For the text-containing cell, return its midpoint in (x, y) coordinate format. 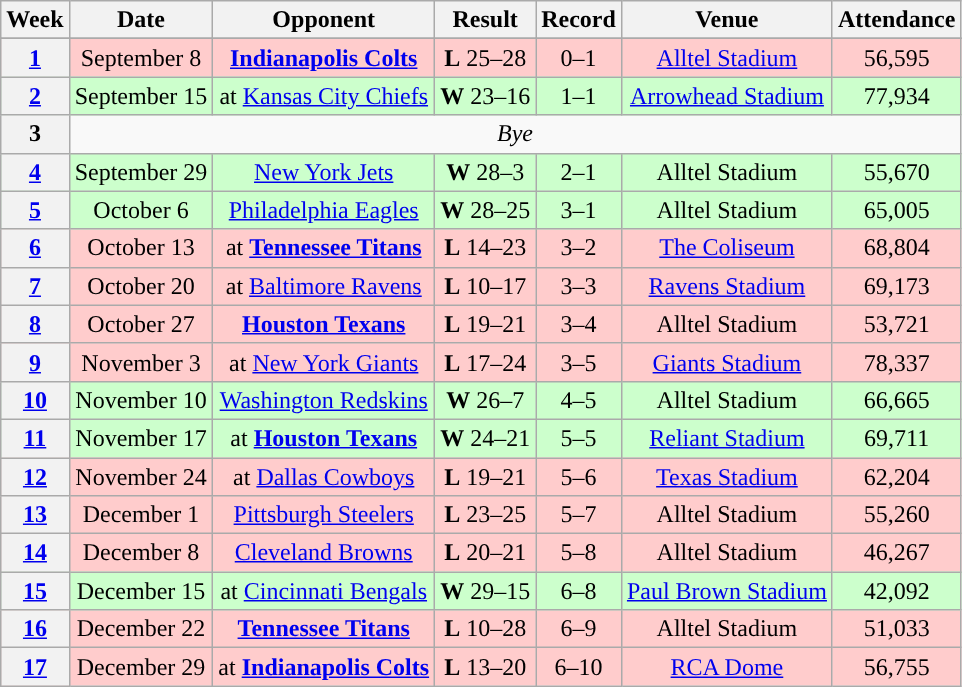
5–7 (579, 515)
September 8 (141, 58)
Bye (515, 134)
Result (486, 20)
Philadelphia Eagles (324, 210)
October 20 (141, 286)
November 10 (141, 400)
Venue (726, 20)
L 17–24 (486, 362)
The Coliseum (726, 248)
Date (141, 20)
Week (35, 20)
at Dallas Cowboys (324, 477)
W 23–16 (486, 96)
Cleveland Browns (324, 553)
at Kansas City Chiefs (324, 96)
13 (35, 515)
Ravens Stadium (726, 286)
2 (35, 96)
5–6 (579, 477)
3–1 (579, 210)
L 13–20 (486, 667)
16 (35, 629)
66,665 (896, 400)
46,267 (896, 553)
December 15 (141, 591)
Arrowhead Stadium (726, 96)
7 (35, 286)
2–1 (579, 172)
56,595 (896, 58)
Indianapolis Colts (324, 58)
51,033 (896, 629)
77,934 (896, 96)
Paul Brown Stadium (726, 591)
Record (579, 20)
6 (35, 248)
L 25–28 (486, 58)
W 26–7 (486, 400)
Attendance (896, 20)
6–9 (579, 629)
11 (35, 438)
5–8 (579, 553)
5 (35, 210)
L 10–28 (486, 629)
L 14–23 (486, 248)
6–10 (579, 667)
September 15 (141, 96)
42,092 (896, 591)
9 (35, 362)
W 28–25 (486, 210)
Houston Texans (324, 324)
8 (35, 324)
3–3 (579, 286)
4–5 (579, 400)
L 23–25 (486, 515)
L 10–17 (486, 286)
78,337 (896, 362)
December 8 (141, 553)
October 6 (141, 210)
December 22 (141, 629)
5–5 (579, 438)
6–8 (579, 591)
at Cincinnati Bengals (324, 591)
17 (35, 667)
Texas Stadium (726, 477)
68,804 (896, 248)
3–5 (579, 362)
New York Jets (324, 172)
at Indianapolis Colts (324, 667)
1–1 (579, 96)
December 1 (141, 515)
November 24 (141, 477)
0–1 (579, 58)
Washington Redskins (324, 400)
62,204 (896, 477)
W 28–3 (486, 172)
at New York Giants (324, 362)
at Houston Texans (324, 438)
at Baltimore Ravens (324, 286)
15 (35, 591)
October 27 (141, 324)
3 (35, 134)
W 24–21 (486, 438)
at Tennessee Titans (324, 248)
55,670 (896, 172)
1 (35, 58)
Tennessee Titans (324, 629)
69,173 (896, 286)
3–4 (579, 324)
Opponent (324, 20)
4 (35, 172)
69,711 (896, 438)
56,755 (896, 667)
14 (35, 553)
55,260 (896, 515)
November 17 (141, 438)
Pittsburgh Steelers (324, 515)
L 20–21 (486, 553)
3–2 (579, 248)
65,005 (896, 210)
12 (35, 477)
10 (35, 400)
Giants Stadium (726, 362)
Reliant Stadium (726, 438)
December 29 (141, 667)
53,721 (896, 324)
W 29–15 (486, 591)
September 29 (141, 172)
November 3 (141, 362)
October 13 (141, 248)
RCA Dome (726, 667)
